Detect which cell encompasses the target text, then output its [x, y] center coordinate. 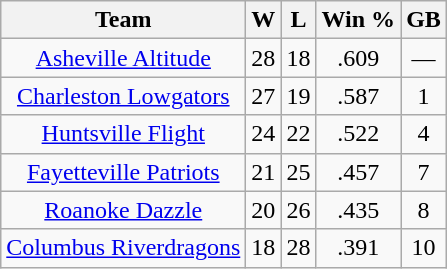
.457 [358, 172]
.435 [358, 210]
Win % [358, 20]
.522 [358, 134]
.587 [358, 96]
24 [264, 134]
Team [124, 20]
26 [298, 210]
1 [424, 96]
.609 [358, 58]
19 [298, 96]
7 [424, 172]
.391 [358, 248]
22 [298, 134]
8 [424, 210]
Columbus Riverdragons [124, 248]
Asheville Altitude [124, 58]
21 [264, 172]
Charleston Lowgators [124, 96]
GB [424, 20]
Huntsville Flight [124, 134]
W [264, 20]
4 [424, 134]
Roanoke Dazzle [124, 210]
27 [264, 96]
25 [298, 172]
L [298, 20]
— [424, 58]
10 [424, 248]
Fayetteville Patriots [124, 172]
20 [264, 210]
